Provide the (X, Y) coordinate of the cell's center where the given text is located.  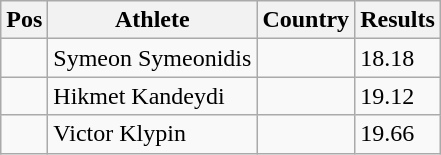
Victor Klypin (152, 134)
19.12 (398, 96)
Hikmet Kandeydi (152, 96)
Results (398, 20)
18.18 (398, 58)
Symeon Symeonidis (152, 58)
Pos (24, 20)
19.66 (398, 134)
Country (306, 20)
Athlete (152, 20)
